Return [x, y] of the center of cell containing provided text 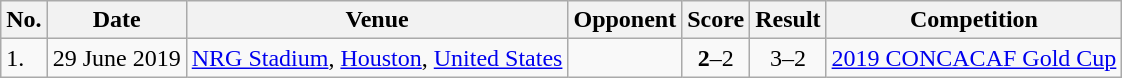
Competition [974, 20]
29 June 2019 [116, 58]
Venue [377, 20]
2019 CONCACAF Gold Cup [974, 58]
2–2 [716, 58]
No. [24, 20]
Opponent [625, 20]
Date [116, 20]
Result [788, 20]
NRG Stadium, Houston, United States [377, 58]
1. [24, 58]
3–2 [788, 58]
Score [716, 20]
